Find where the given text appears and provide that cell's center as (X, Y) coordinate. 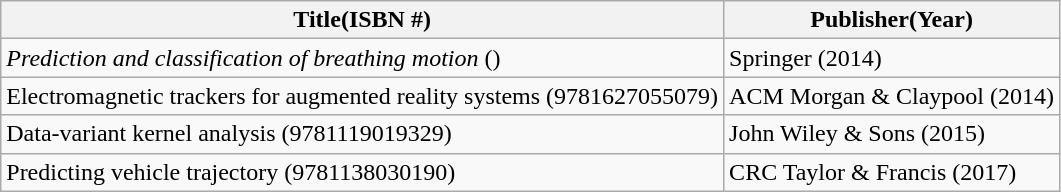
Publisher(Year) (892, 20)
Predicting vehicle trajectory (9781138030190) (362, 172)
Electromagnetic trackers for augmented reality systems (9781627055079) (362, 96)
ACM Morgan & Claypool (2014) (892, 96)
CRC Taylor & Francis (2017) (892, 172)
Springer (2014) (892, 58)
Title(ISBN #) (362, 20)
Prediction and classification of breathing motion () (362, 58)
John Wiley & Sons (2015) (892, 134)
Data-variant kernel analysis (9781119019329) (362, 134)
